Extract the (x, y) coordinate from the center of the cell holding the provided text.  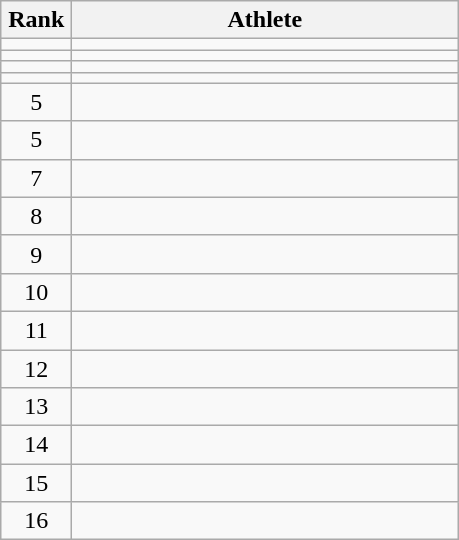
13 (36, 407)
Athlete (265, 20)
15 (36, 483)
16 (36, 521)
10 (36, 292)
7 (36, 178)
12 (36, 369)
14 (36, 445)
9 (36, 254)
8 (36, 216)
11 (36, 330)
Rank (36, 20)
